Return the (X, Y) coordinate for the center point of the cell that contains the specified text.  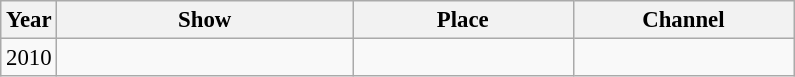
Place (462, 20)
Channel (684, 20)
Year (29, 20)
Show (205, 20)
2010 (29, 58)
